Search for the cell housing the specified text and yield its [X, Y] center coordinate. 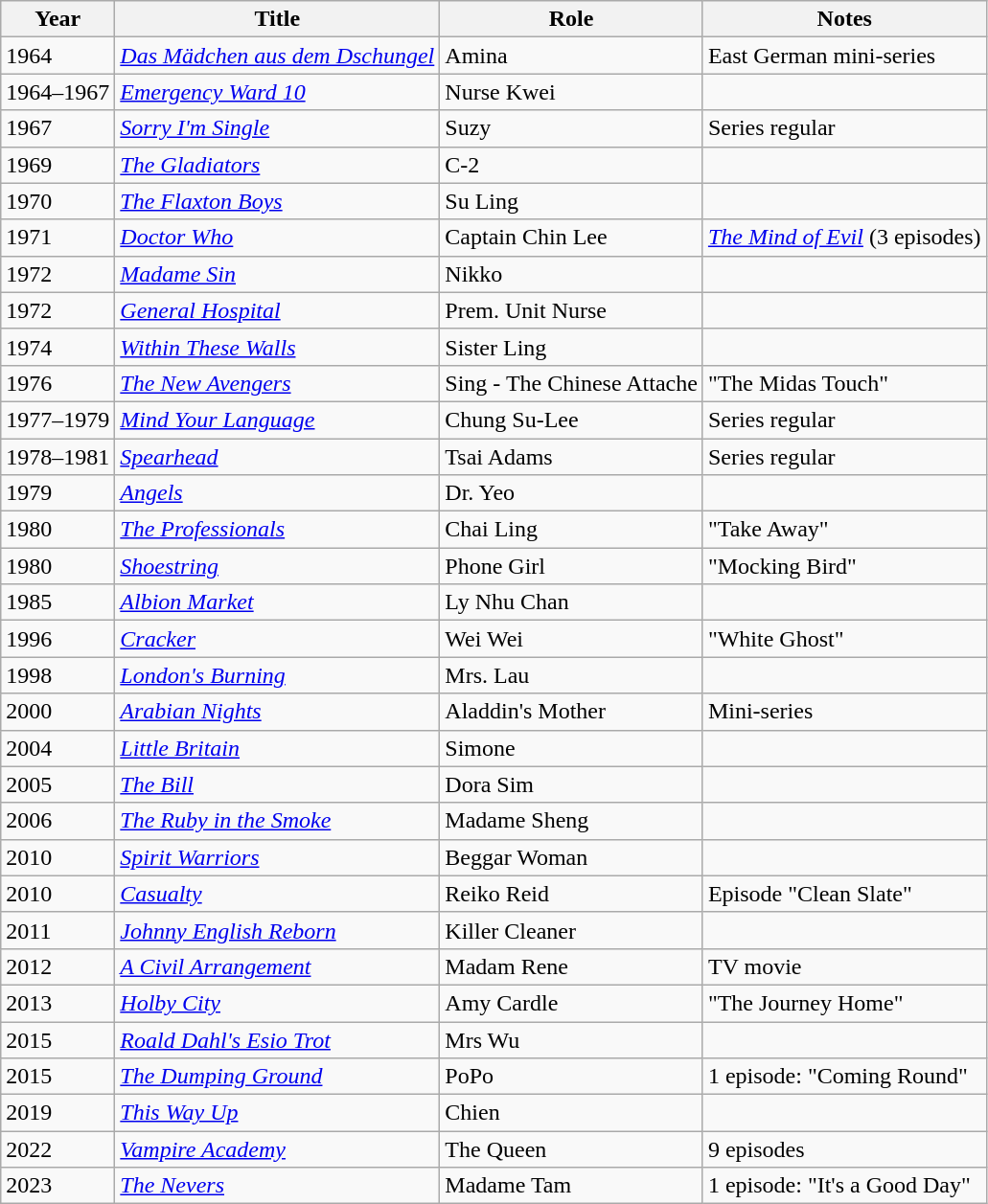
Doctor Who [278, 238]
Dr. Yeo [571, 493]
1967 [57, 128]
Shoestring [278, 566]
1979 [57, 493]
London's Burning [278, 675]
The Professionals [278, 530]
"Take Away" [844, 530]
A Civil Arrangement [278, 966]
Das Mädchen aus dem Dschungel [278, 56]
The Bill [278, 784]
Emergency Ward 10 [278, 92]
Dora Sim [571, 784]
C-2 [571, 165]
The Dumping Ground [278, 1077]
Madame Tam [571, 1186]
Amy Cardle [571, 1003]
The Flaxton Boys [278, 201]
Madam Rene [571, 966]
"Mocking Bird" [844, 566]
Reiko Reid [571, 894]
PoPo [571, 1077]
Mind Your Language [278, 420]
2004 [57, 748]
Beggar Woman [571, 857]
1974 [57, 347]
1 episode: "Coming Round" [844, 1077]
1996 [57, 639]
1976 [57, 383]
Cracker [278, 639]
2013 [57, 1003]
The Gladiators [278, 165]
"The Journey Home" [844, 1003]
Aladdin's Mother [571, 712]
Sorry I'm Single [278, 128]
Within These Walls [278, 347]
1978–1981 [57, 457]
The Ruby in the Smoke [278, 821]
Simone [571, 748]
Notes [844, 19]
Wei Wei [571, 639]
1971 [57, 238]
1964–1967 [57, 92]
Su Ling [571, 201]
Mrs. Lau [571, 675]
Episode "Clean Slate" [844, 894]
The Mind of Evil (3 episodes) [844, 238]
Year [57, 19]
1977–1979 [57, 420]
Sister Ling [571, 347]
Albion Market [278, 602]
Amina [571, 56]
Angels [278, 493]
Phone Girl [571, 566]
Casualty [278, 894]
Mini-series [844, 712]
Little Britain [278, 748]
1969 [57, 165]
Title [278, 19]
2006 [57, 821]
Roald Dahl's Esio Trot [278, 1039]
Johnny English Reborn [278, 930]
Mrs Wu [571, 1039]
"White Ghost" [844, 639]
Chung Su-Lee [571, 420]
Ly Nhu Chan [571, 602]
1998 [57, 675]
Chien [571, 1113]
1970 [57, 201]
Killer Cleaner [571, 930]
1985 [57, 602]
The Queen [571, 1149]
This Way Up [278, 1113]
The Nevers [278, 1186]
General Hospital [278, 310]
9 episodes [844, 1149]
The New Avengers [278, 383]
Nikko [571, 274]
Role [571, 19]
Sing - The Chinese Attache [571, 383]
Chai Ling [571, 530]
Captain Chin Lee [571, 238]
Madame Sin [278, 274]
East German mini-series [844, 56]
2022 [57, 1149]
TV movie [844, 966]
Suzy [571, 128]
Tsai Adams [571, 457]
Spirit Warriors [278, 857]
2023 [57, 1186]
2000 [57, 712]
Arabian Nights [278, 712]
Prem. Unit Nurse [571, 310]
2011 [57, 930]
1964 [57, 56]
Holby City [278, 1003]
Nurse Kwei [571, 92]
Vampire Academy [278, 1149]
"The Midas Touch" [844, 383]
1 episode: "It's a Good Day" [844, 1186]
2005 [57, 784]
2019 [57, 1113]
Spearhead [278, 457]
2012 [57, 966]
Madame Sheng [571, 821]
